Scan for the cell matching the given text and deliver its (x, y) coordinate at center. 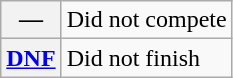
Did not finish (146, 58)
Did not compete (146, 20)
DNF (31, 58)
— (31, 20)
